Find where the given text appears and provide that cell's center as (x, y) coordinate. 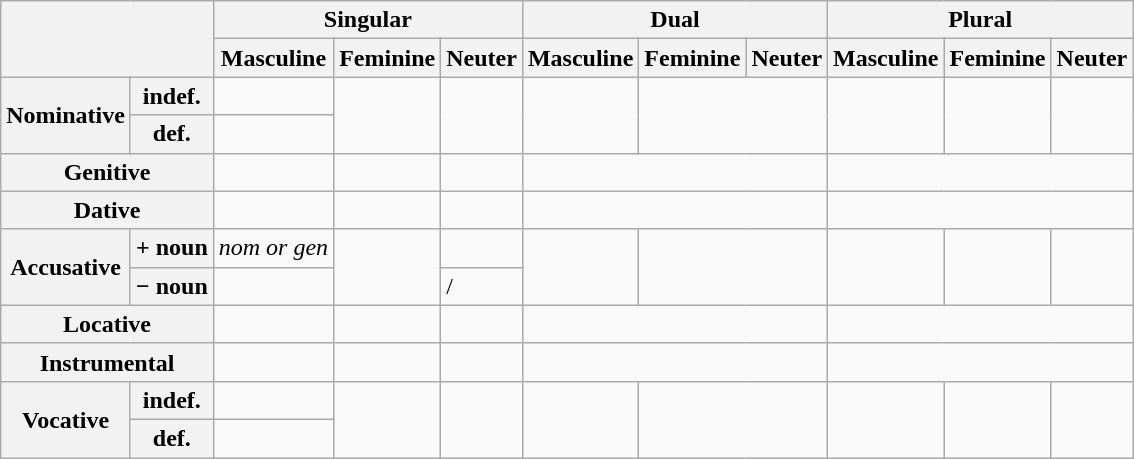
Instrumental (108, 362)
Dual (674, 20)
Genitive (108, 172)
+ noun (172, 248)
Singular (368, 20)
Locative (108, 324)
Nominative (66, 115)
Dative (108, 210)
Vocative (66, 419)
− noun (172, 286)
/ (482, 286)
nom or gen (273, 248)
Accusative (66, 267)
Plural (980, 20)
